Pinpoint the cell where the given text exists, returning its (X, Y) midpoint coordinate. 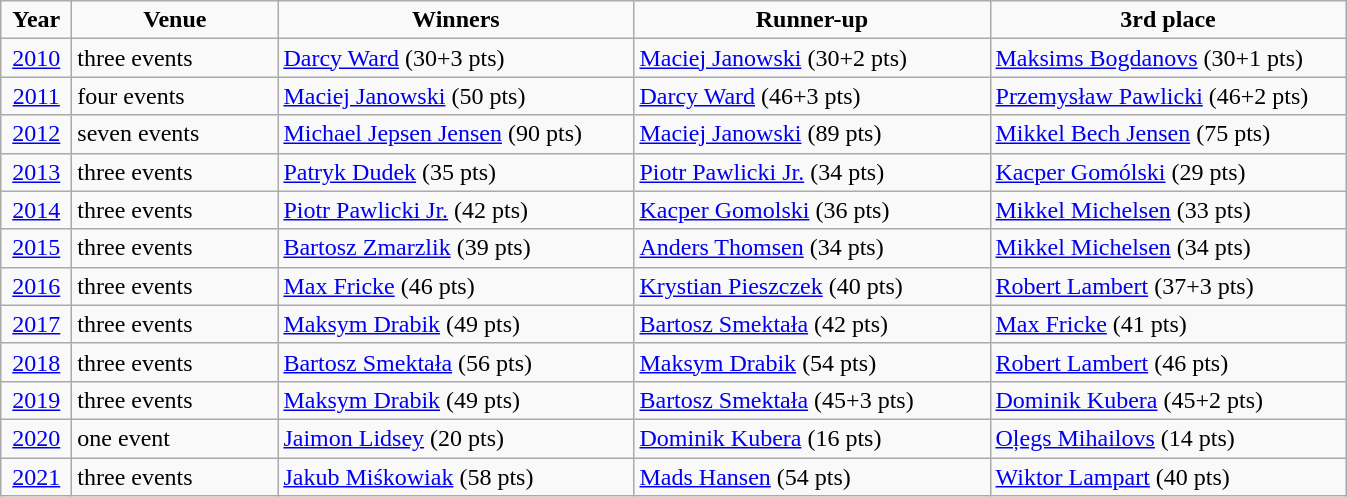
Dominik Kubera (45+2 pts) (1168, 400)
2013 (36, 172)
Mikkel Michelsen (33 pts) (1168, 210)
Anders Thomsen (34 pts) (812, 248)
Maciej Janowski (50 pts) (456, 96)
Bartosz Smektała (56 pts) (456, 362)
Maksym Drabik (54 pts) (812, 362)
Max Fricke (46 pts) (456, 286)
Piotr Pawlicki Jr. (34 pts) (812, 172)
Runner-up (812, 20)
Mikkel Bech Jensen (75 pts) (1168, 134)
2018 (36, 362)
3rd place (1168, 20)
Kacper Gomólski (29 pts) (1168, 172)
2021 (36, 477)
2020 (36, 438)
Bartosz Zmarzlik (39 pts) (456, 248)
Mikkel Michelsen (34 pts) (1168, 248)
Maciej Janowski (30+2 pts) (812, 58)
Robert Lambert (37+3 pts) (1168, 286)
Dominik Kubera (16 pts) (812, 438)
2011 (36, 96)
2012 (36, 134)
2016 (36, 286)
2015 (36, 248)
2010 (36, 58)
one event (175, 438)
Maciej Janowski (89 pts) (812, 134)
four events (175, 96)
Robert Lambert (46 pts) (1168, 362)
Patryk Dudek (35 pts) (456, 172)
Krystian Pieszczek (40 pts) (812, 286)
Michael Jepsen Jensen (90 pts) (456, 134)
Oļegs Mihailovs (14 pts) (1168, 438)
Mads Hansen (54 pts) (812, 477)
Bartosz Smektała (45+3 pts) (812, 400)
Venue (175, 20)
Winners (456, 20)
Year (36, 20)
Wiktor Lampart (40 pts) (1168, 477)
Max Fricke (41 pts) (1168, 324)
Darcy Ward (46+3 pts) (812, 96)
Maksims Bogdanovs (30+1 pts) (1168, 58)
Darcy Ward (30+3 pts) (456, 58)
2014 (36, 210)
Jakub Miśkowiak (58 pts) (456, 477)
2017 (36, 324)
Piotr Pawlicki Jr. (42 pts) (456, 210)
2019 (36, 400)
Przemysław Pawlicki (46+2 pts) (1168, 96)
Bartosz Smektała (42 pts) (812, 324)
seven events (175, 134)
Kacper Gomolski (36 pts) (812, 210)
Jaimon Lidsey (20 pts) (456, 438)
